Detect which cell encompasses the target text, then output its (x, y) center coordinate. 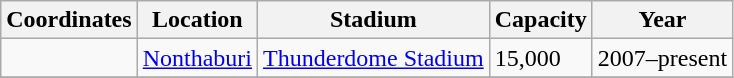
Capacity (540, 20)
Coordinates (69, 20)
Thunderdome Stadium (374, 58)
15,000 (540, 58)
2007–present (662, 58)
Location (197, 20)
Year (662, 20)
Stadium (374, 20)
Nonthaburi (197, 58)
